Find where the given text appears and provide that cell's center as (x, y) coordinate. 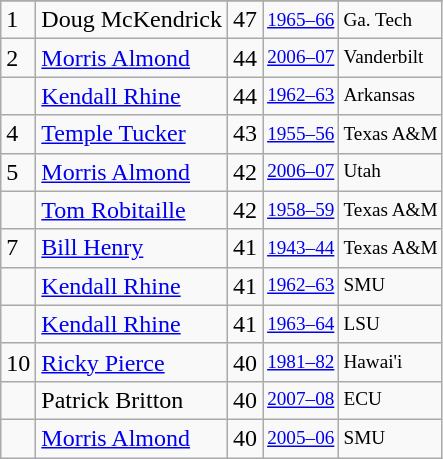
ECU (390, 400)
Patrick Britton (132, 400)
1955–56 (301, 134)
10 (18, 362)
Utah (390, 172)
1963–64 (301, 324)
Ga. Tech (390, 20)
1943–44 (301, 248)
1965–66 (301, 20)
47 (246, 20)
2 (18, 58)
Tom Robitaille (132, 210)
Vanderbilt (390, 58)
Ricky Pierce (132, 362)
2005–06 (301, 438)
5 (18, 172)
LSU (390, 324)
7 (18, 248)
1958–59 (301, 210)
Temple Tucker (132, 134)
Arkansas (390, 96)
4 (18, 134)
1981–82 (301, 362)
1 (18, 20)
Hawai'i (390, 362)
43 (246, 134)
Doug McKendrick (132, 20)
2007–08 (301, 400)
Bill Henry (132, 248)
